Provide the [x, y] coordinate of the cell's center where the given text is located.  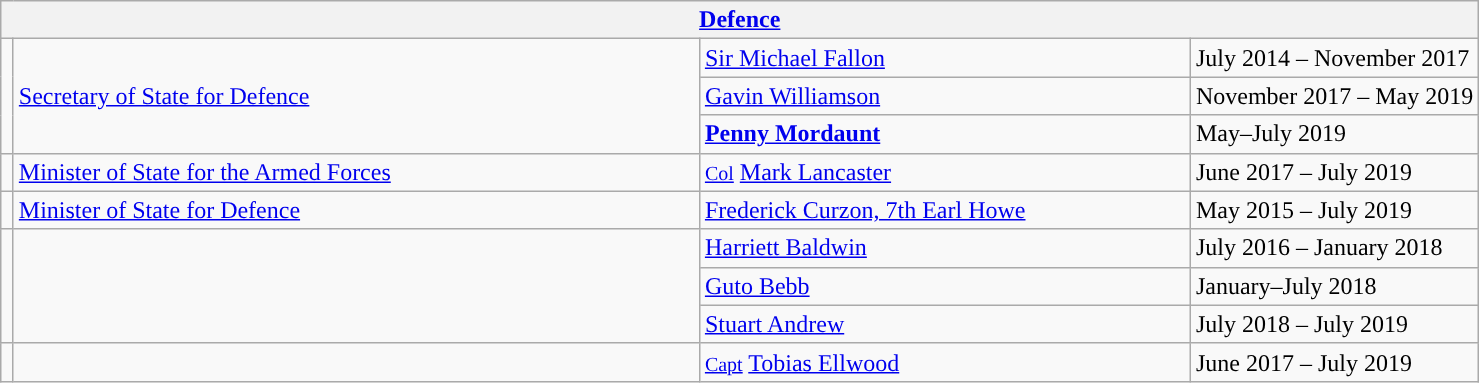
November 2017 – May 2019 [1334, 96]
Sir Michael Fallon [944, 58]
Minister of State for the Armed Forces [356, 172]
Gavin Williamson [944, 96]
Secretary of State for Defence [356, 96]
July 2018 – July 2019 [1334, 324]
Stuart Andrew [944, 324]
Frederick Curzon, 7th Earl Howe [944, 210]
Penny Mordaunt [944, 134]
Guto Bebb [944, 286]
May–July 2019 [1334, 134]
Harriett Baldwin [944, 248]
January–July 2018 [1334, 286]
July 2014 – November 2017 [1334, 58]
Defence [740, 20]
May 2015 – July 2019 [1334, 210]
Capt Tobias Ellwood [944, 362]
Col Mark Lancaster [944, 172]
Minister of State for Defence [356, 210]
July 2016 – January 2018 [1334, 248]
